Detect which cell encompasses the target text, then output its [X, Y] center coordinate. 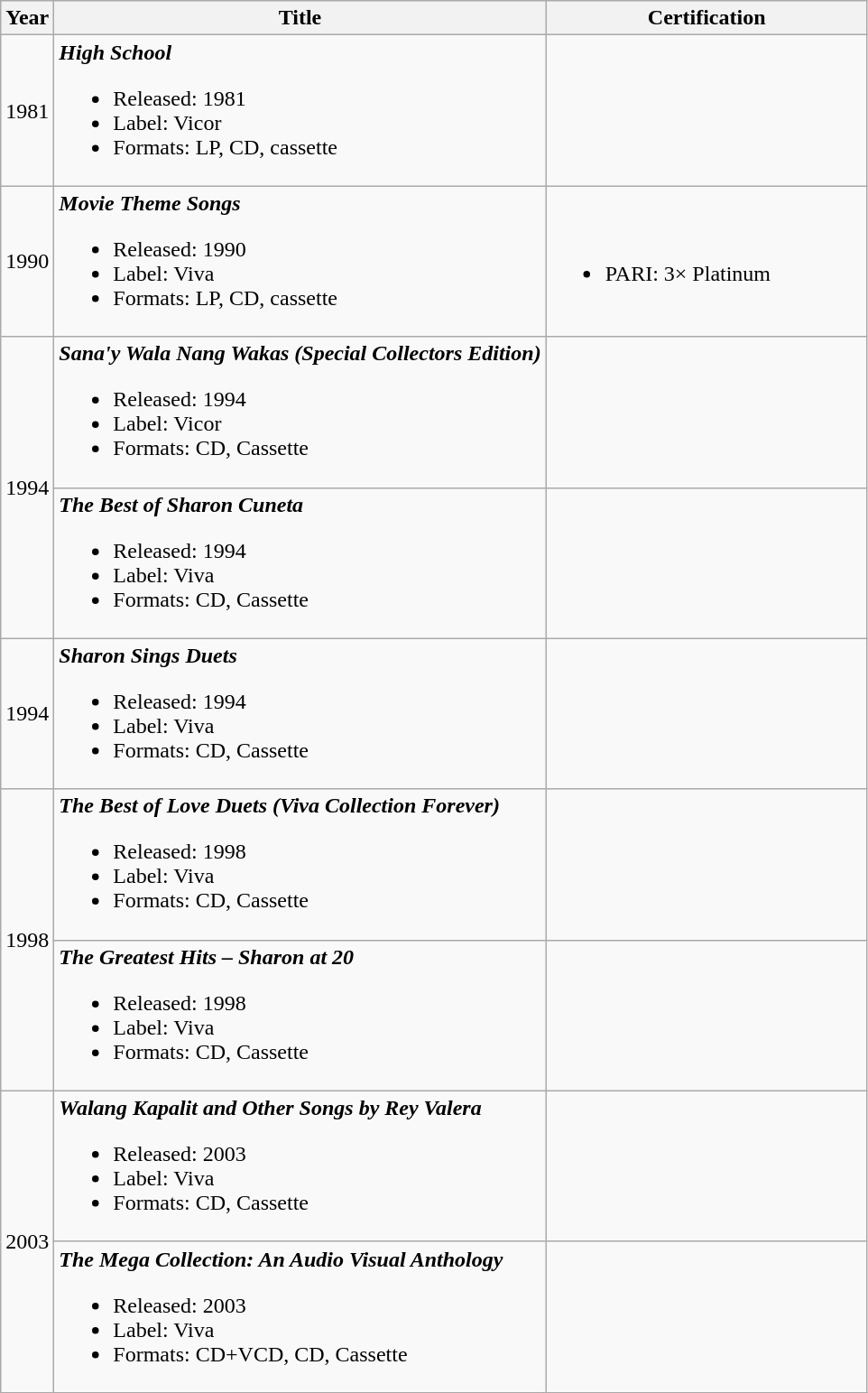
Walang Kapalit and Other Songs by Rey ValeraReleased: 2003Label: VivaFormats: CD, Cassette [300, 1166]
Year [27, 18]
1990 [27, 262]
The Greatest Hits – Sharon at 20Released: 1998Label: VivaFormats: CD, Cassette [300, 1015]
The Best of Love Duets (Viva Collection Forever)Released: 1998Label: VivaFormats: CD, Cassette [300, 865]
Title [300, 18]
Certification [706, 18]
1981 [27, 110]
The Best of Sharon CunetaReleased: 1994Label: VivaFormats: CD, Cassette [300, 563]
PARI: 3× Platinum [706, 262]
1998 [27, 940]
Sharon Sings DuetsReleased: 1994Label: VivaFormats: CD, Cassette [300, 713]
High SchoolReleased: 1981Label: VicorFormats: LP, CD, cassette [300, 110]
2003 [27, 1241]
The Mega Collection: An Audio Visual AnthologyReleased: 2003Label: VivaFormats: CD+VCD, CD, Cassette [300, 1316]
Sana'y Wala Nang Wakas (Special Collectors Edition)Released: 1994Label: VicorFormats: CD, Cassette [300, 412]
Movie Theme SongsReleased: 1990Label: VivaFormats: LP, CD, cassette [300, 262]
